Detect which cell encompasses the target text, then output its [x, y] center coordinate. 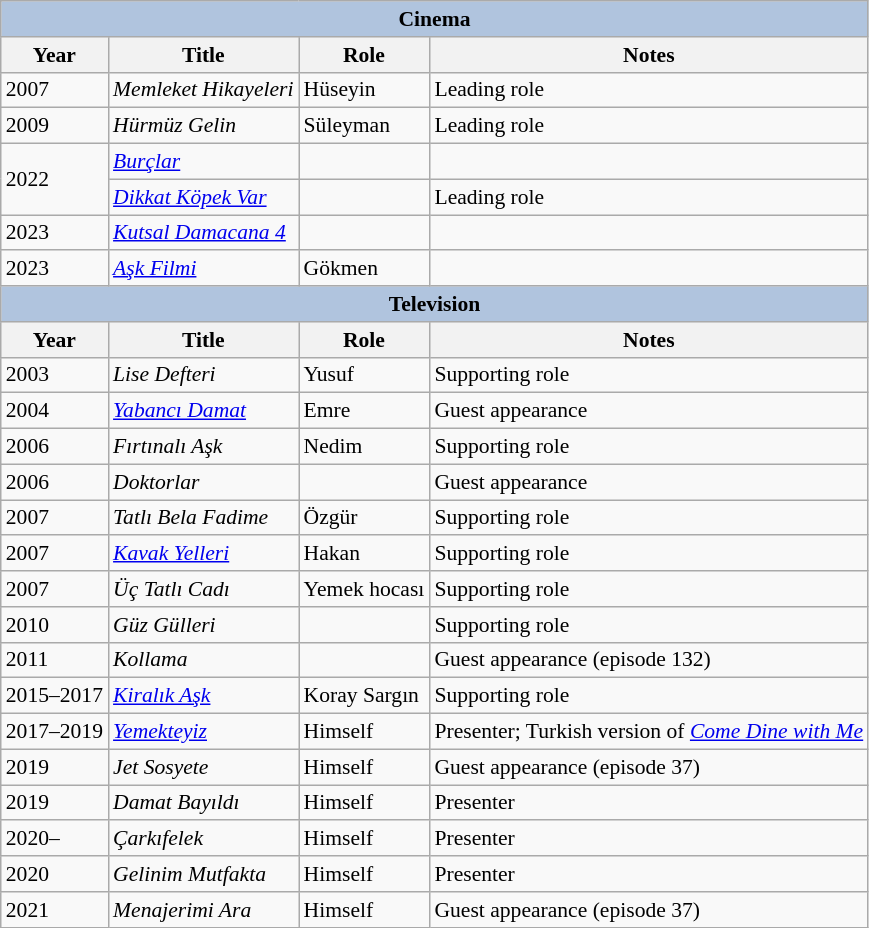
2015–2017 [54, 696]
Hakan [364, 554]
2011 [54, 660]
Emre [364, 411]
Guest appearance (episode 132) [648, 660]
Hüseyin [364, 90]
Lise Defteri [204, 375]
Güz Gülleri [204, 625]
Kavak Yelleri [204, 554]
Özgür [364, 518]
Koray Sargın [364, 696]
Presenter; Turkish version of Come Dine with Me [648, 732]
Memleket Hikayeleri [204, 90]
Kiralık Aşk [204, 696]
Tatlı Bela Fadime [204, 518]
Dikkat Köpek Var [204, 197]
Süleyman [364, 126]
2020– [54, 839]
Yemek hocası [364, 589]
2020 [54, 874]
Gelinim Mutfakta [204, 874]
Burçlar [204, 162]
Gökmen [364, 269]
Hürmüz Gelin [204, 126]
Aşk Filmi [204, 269]
2010 [54, 625]
2021 [54, 910]
2009 [54, 126]
2022 [54, 180]
Damat Bayıldı [204, 803]
Nedim [364, 447]
Çarkıfelek [204, 839]
Yusuf [364, 375]
Kollama [204, 660]
Menajerimi Ara [204, 910]
2017–2019 [54, 732]
2003 [54, 375]
Jet Sosyete [204, 767]
Doktorlar [204, 482]
Kutsal Damacana 4 [204, 233]
Üç Tatlı Cadı [204, 589]
Cinema [434, 19]
Fırtınalı Aşk [204, 447]
Yemekteyiz [204, 732]
Television [434, 304]
Yabancı Damat [204, 411]
2004 [54, 411]
